Return (x, y) of the center of cell containing provided text 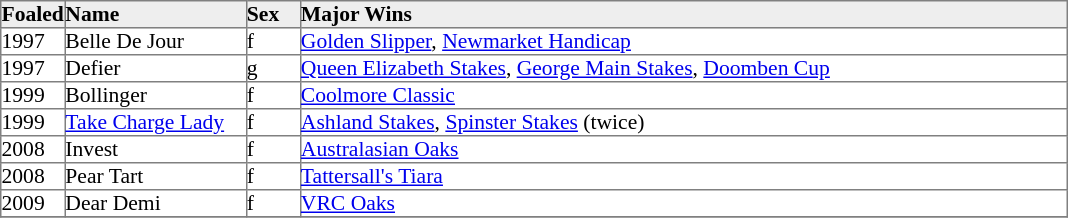
Defier (156, 68)
Bollinger (156, 96)
Australasian Oaks (683, 150)
VRC Oaks (683, 204)
Queen Elizabeth Stakes, George Main Stakes, Doomben Cup (683, 68)
Ashland Stakes, Spinster Stakes (twice) (683, 122)
Foaled (33, 14)
Pear Tart (156, 176)
Sex (273, 14)
Coolmore Classic (683, 96)
Tattersall's Tiara (683, 176)
Major Wins (683, 14)
Name (156, 14)
2009 (33, 204)
g (273, 68)
Belle De Jour (156, 42)
Dear Demi (156, 204)
Take Charge Lady (156, 122)
Invest (156, 150)
Golden Slipper, Newmarket Handicap (683, 42)
